Determine the (X, Y) coordinate at the center of the cell enclosing the given text.  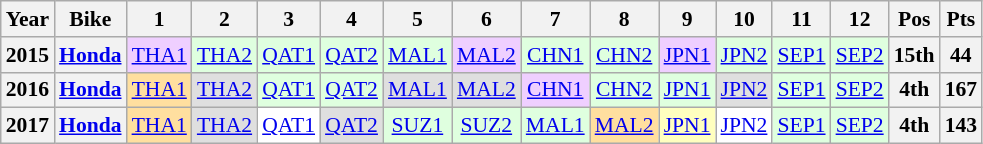
2015 (28, 55)
44 (962, 55)
Year (28, 19)
2017 (28, 126)
2016 (28, 90)
SUZ1 (418, 126)
8 (624, 19)
167 (962, 90)
10 (744, 19)
15th (914, 55)
Pts (962, 19)
1 (160, 19)
4 (352, 19)
Bike (90, 19)
6 (486, 19)
5 (418, 19)
143 (962, 126)
3 (288, 19)
7 (556, 19)
12 (860, 19)
SUZ2 (486, 126)
2 (224, 19)
9 (688, 19)
Pos (914, 19)
11 (801, 19)
